Detect which cell encompasses the target text, then output its [X, Y] center coordinate. 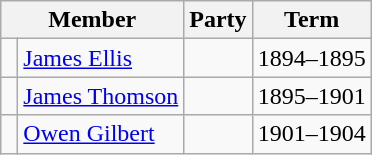
Term [312, 20]
1894–1895 [312, 58]
1901–1904 [312, 134]
James Thomson [101, 96]
1895–1901 [312, 96]
Member [92, 20]
James Ellis [101, 58]
Owen Gilbert [101, 134]
Party [218, 20]
